Return the (x, y) coordinate for the center point of the cell that contains the specified text.  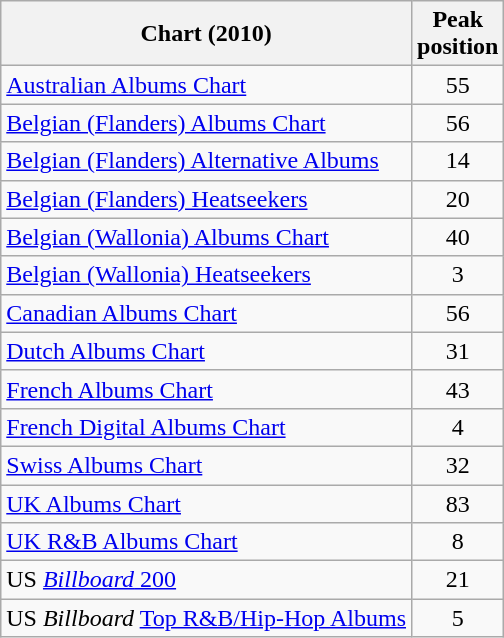
Belgian (Wallonia) Heatseekers (206, 275)
31 (458, 351)
Belgian (Flanders) Heatseekers (206, 199)
Peakposition (458, 34)
83 (458, 503)
Dutch Albums Chart (206, 351)
4 (458, 427)
Chart (2010) (206, 34)
21 (458, 580)
55 (458, 85)
3 (458, 275)
14 (458, 161)
40 (458, 237)
Swiss Albums Chart (206, 465)
Belgian (Wallonia) Albums Chart (206, 237)
32 (458, 465)
Canadian Albums Chart (206, 313)
US Billboard Top R&B/Hip-Hop Albums (206, 618)
43 (458, 389)
US Billboard 200 (206, 580)
8 (458, 542)
5 (458, 618)
Belgian (Flanders) Albums Chart (206, 123)
20 (458, 199)
French Digital Albums Chart (206, 427)
UK Albums Chart (206, 503)
Belgian (Flanders) Alternative Albums (206, 161)
Australian Albums Chart (206, 85)
UK R&B Albums Chart (206, 542)
French Albums Chart (206, 389)
